Return the [X, Y] coordinate for the center point of the cell that contains the specified text.  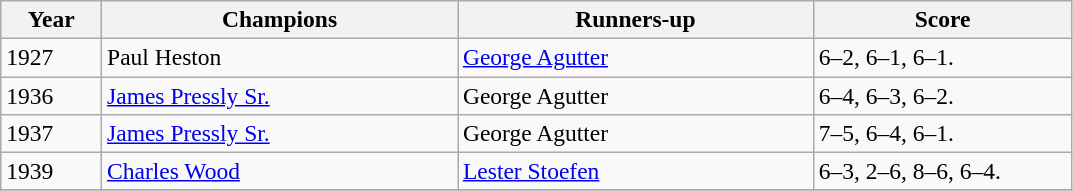
Champions [280, 19]
1927 [52, 57]
Year [52, 19]
Score [942, 19]
Charles Wood [280, 171]
Runners-up [636, 19]
7–5, 6–4, 6–1. [942, 133]
6–2, 6–1, 6–1. [942, 57]
1939 [52, 171]
Lester Stoefen [636, 171]
Paul Heston [280, 57]
6–3, 2–6, 8–6, 6–4. [942, 171]
6–4, 6–3, 6–2. [942, 95]
1937 [52, 133]
1936 [52, 95]
